Capture the cell that displays the provided text and extract its (x, y) central coordinate. 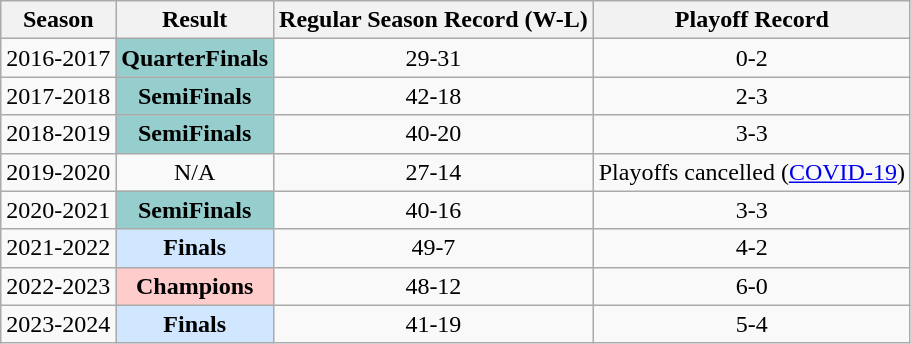
6-0 (752, 286)
2022-2023 (58, 286)
2017-2018 (58, 96)
2020-2021 (58, 210)
41-19 (434, 324)
29-31 (434, 58)
2023-2024 (58, 324)
2018-2019 (58, 134)
2016-2017 (58, 58)
40-16 (434, 210)
42-18 (434, 96)
0-2 (752, 58)
27-14 (434, 172)
QuarterFinals (195, 58)
4-2 (752, 248)
2-3 (752, 96)
2019-2020 (58, 172)
N/A (195, 172)
Champions (195, 286)
5-4 (752, 324)
Result (195, 20)
49-7 (434, 248)
Regular Season Record (W-L) (434, 20)
Playoffs cancelled (COVID-19) (752, 172)
2021-2022 (58, 248)
Season (58, 20)
48-12 (434, 286)
40-20 (434, 134)
Playoff Record (752, 20)
